Pinpoint the cell where the given text exists, returning its [x, y] midpoint coordinate. 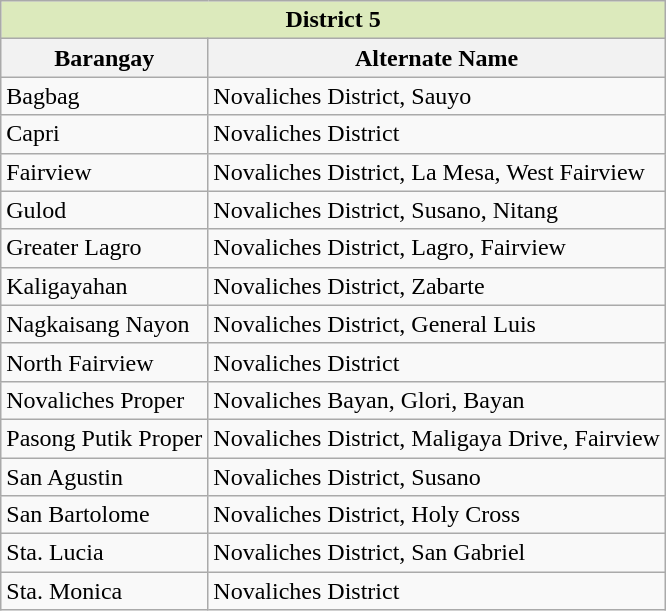
Nagkaisang Nayon [104, 324]
Novaliches District, Zabarte [437, 286]
Novaliches District, Holy Cross [437, 515]
Capri [104, 134]
North Fairview [104, 362]
Novaliches District, Susano, Nitang [437, 210]
Alternate Name [437, 58]
San Agustin [104, 477]
Novaliches District, Sauyo [437, 96]
Kaligayahan [104, 286]
Gulod [104, 210]
San Bartolome [104, 515]
Sta. Monica [104, 591]
Sta. Lucia [104, 553]
Fairview [104, 172]
Novaliches District, San Gabriel [437, 553]
Pasong Putik Proper [104, 438]
Novaliches District, La Mesa, West Fairview [437, 172]
Novaliches District, Susano [437, 477]
Bagbag [104, 96]
Greater Lagro [104, 248]
District 5 [334, 20]
Novaliches District, General Luis [437, 324]
Barangay [104, 58]
Novaliches District, Maligaya Drive, Fairview [437, 438]
Novaliches District, Lagro, Fairview [437, 248]
Novaliches Proper [104, 400]
Novaliches Bayan, Glori, Bayan [437, 400]
